From the cell containing the given text, extract its center point as (X, Y) coordinate. 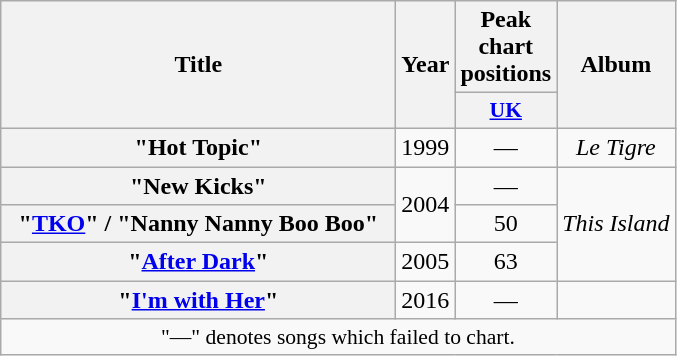
2005 (426, 262)
Album (616, 65)
Le Tigre (616, 147)
50 (506, 224)
"—" denotes songs which failed to chart. (338, 337)
2016 (426, 300)
UK (506, 111)
Title (198, 65)
63 (506, 262)
This Island (616, 223)
Year (426, 65)
"I'm with Her" (198, 300)
"Hot Topic" (198, 147)
1999 (426, 147)
"TKO" / "Nanny Nanny Boo Boo" (198, 224)
2004 (426, 204)
"After Dark" (198, 262)
"New Kicks" (198, 185)
Peak chart positions (506, 47)
